Find where the given text appears and provide that cell's center as [X, Y] coordinate. 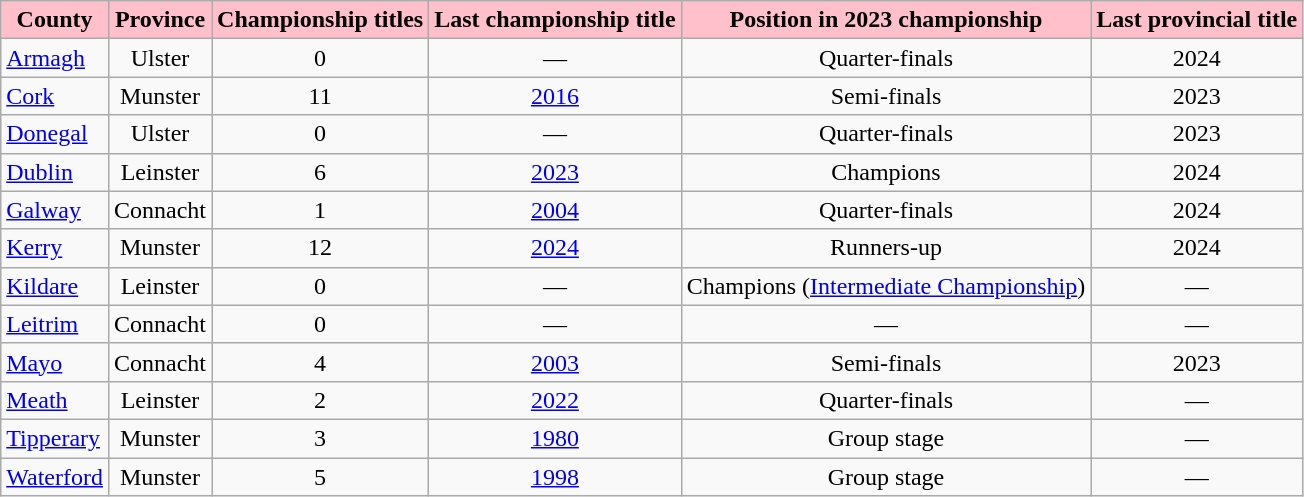
Kildare [55, 286]
Championship titles [320, 20]
1980 [555, 438]
Armagh [55, 58]
2004 [555, 210]
4 [320, 362]
2016 [555, 96]
Kerry [55, 248]
11 [320, 96]
1998 [555, 477]
3 [320, 438]
County [55, 20]
Champions (Intermediate Championship) [886, 286]
Dublin [55, 172]
Province [160, 20]
Runners-up [886, 248]
Donegal [55, 134]
Last provincial title [1197, 20]
12 [320, 248]
Champions [886, 172]
1 [320, 210]
Mayo [55, 362]
Position in 2023 championship [886, 20]
Waterford [55, 477]
Last championship title [555, 20]
Meath [55, 400]
6 [320, 172]
Tipperary [55, 438]
2003 [555, 362]
Cork [55, 96]
5 [320, 477]
Leitrim [55, 324]
2022 [555, 400]
Galway [55, 210]
2 [320, 400]
